Scan for the cell matching the given text and deliver its (X, Y) coordinate at center. 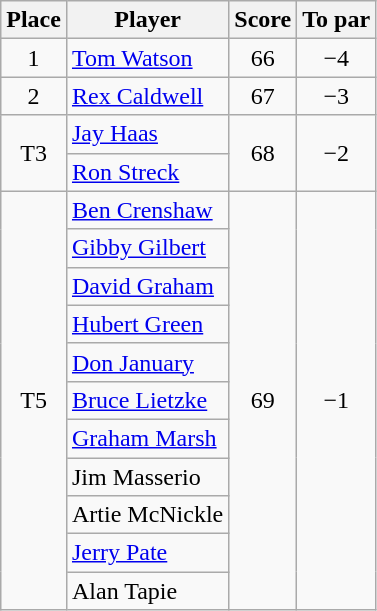
−3 (336, 96)
Artie McNickle (147, 515)
Tom Watson (147, 58)
Jim Masserio (147, 477)
Don January (147, 362)
2 (34, 96)
Player (147, 20)
1 (34, 58)
67 (263, 96)
−1 (336, 400)
Ron Streck (147, 172)
Hubert Green (147, 324)
T5 (34, 400)
Ben Crenshaw (147, 210)
Jay Haas (147, 134)
−2 (336, 153)
69 (263, 400)
Place (34, 20)
Gibby Gilbert (147, 248)
Alan Tapie (147, 591)
T3 (34, 153)
66 (263, 58)
Graham Marsh (147, 438)
David Graham (147, 286)
To par (336, 20)
Bruce Lietzke (147, 400)
Jerry Pate (147, 553)
Rex Caldwell (147, 96)
Score (263, 20)
−4 (336, 58)
68 (263, 153)
